Output the (x, y) coordinate of the center of the cell containing the given text.  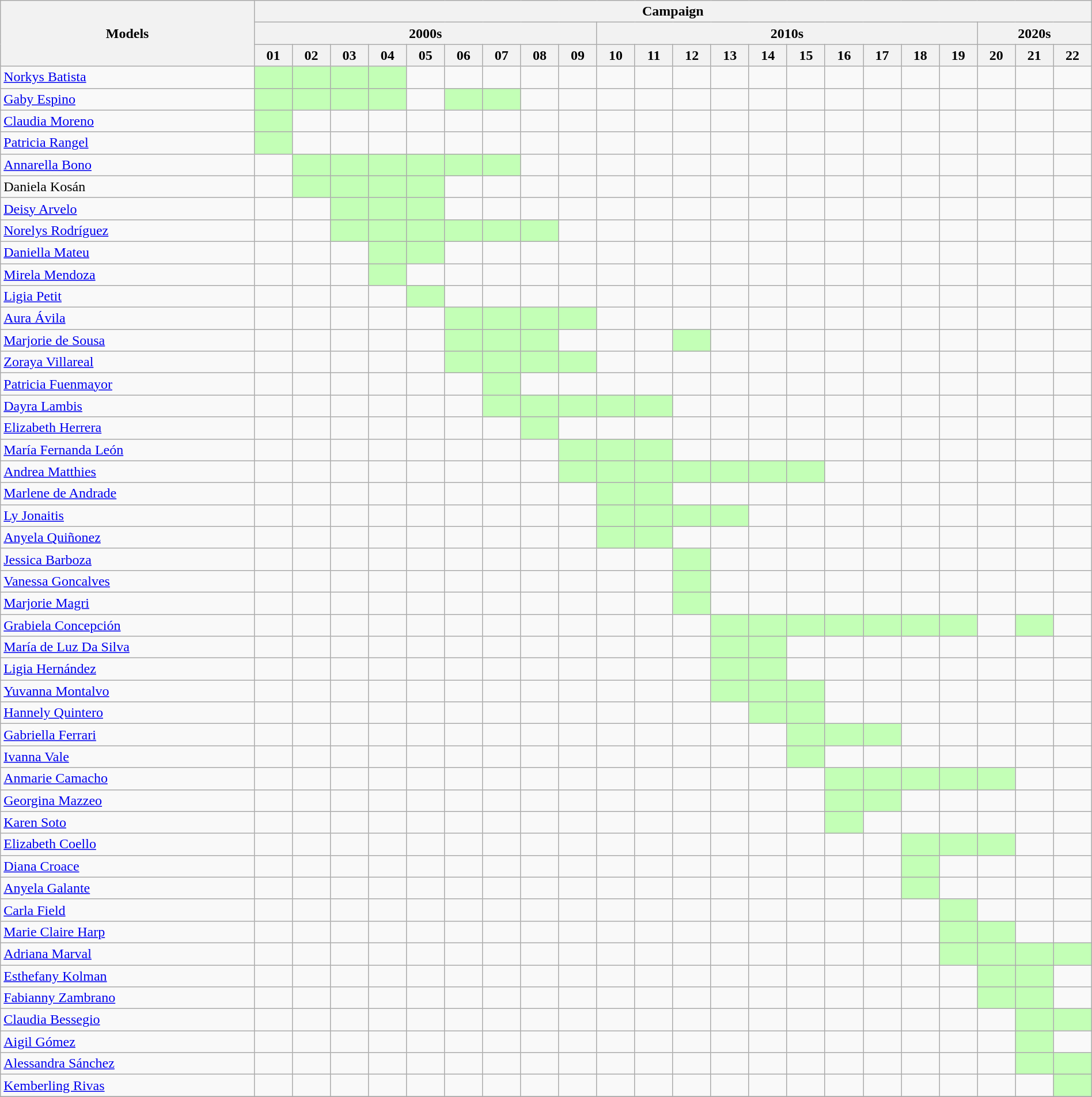
Norkys Batista (128, 77)
Georgina Mazzeo (128, 800)
22 (1072, 55)
Ligia Hernández (128, 669)
Andrea Matthies (128, 472)
Ly Jonaitis (128, 515)
Norelys Rodríguez (128, 230)
Ligia Petit (128, 297)
Claudia Bessegio (128, 1020)
Aigil Gómez (128, 1042)
Zoraya Villareal (128, 362)
04 (388, 55)
Annarella Bono (128, 165)
Jessica Barboza (128, 559)
Aura Ávila (128, 318)
Elizabeth Herrera (128, 428)
Marjorie de Sousa (128, 340)
Daniela Kosán (128, 187)
Elizabeth Coello (128, 844)
05 (426, 55)
12 (692, 55)
06 (464, 55)
19 (958, 55)
10 (616, 55)
08 (540, 55)
Fabianny Zambrano (128, 998)
Anyela Galante (128, 888)
Yuvanna Montalvo (128, 691)
Patricia Fuenmayor (128, 384)
Mirela Mendoza (128, 275)
Diana Croace (128, 866)
16 (844, 55)
Campaign (673, 12)
17 (882, 55)
09 (578, 55)
Grabiela Concepción (128, 625)
Esthefany Kolman (128, 976)
Gabriella Ferrari (128, 735)
Kemberling Rivas (128, 1085)
2000s (425, 33)
21 (1034, 55)
Karen Soto (128, 822)
Daniella Mateu (128, 252)
2020s (1034, 33)
Alessandra Sánchez (128, 1064)
Claudia Moreno (128, 121)
María Fernanda León (128, 450)
Patricia Rangel (128, 143)
Carla Field (128, 910)
Hannely Quintero (128, 713)
14 (768, 55)
15 (806, 55)
Ivanna Vale (128, 757)
Deisy Arvelo (128, 208)
Marlene de Andrade (128, 494)
Gaby Espino (128, 99)
Adriana Marval (128, 954)
Vanessa Goncalves (128, 581)
Marie Claire Harp (128, 932)
18 (920, 55)
Marjorie Magri (128, 603)
Anmarie Camacho (128, 779)
María de Luz Da Silva (128, 647)
07 (502, 55)
02 (311, 55)
20 (996, 55)
Dayra Lambis (128, 406)
11 (654, 55)
Models (128, 33)
13 (730, 55)
03 (350, 55)
01 (273, 55)
2010s (787, 33)
Anyela Quiñonez (128, 537)
